Provide the [X, Y] coordinate of the cell's center where the given text is located.  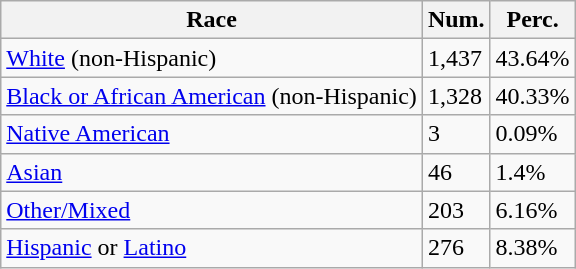
46 [456, 172]
White (non-Hispanic) [212, 58]
6.16% [532, 210]
276 [456, 248]
1.4% [532, 172]
40.33% [532, 96]
Native American [212, 134]
Hispanic or Latino [212, 248]
Black or African American (non-Hispanic) [212, 96]
1,328 [456, 96]
Other/Mixed [212, 210]
43.64% [532, 58]
Race [212, 20]
0.09% [532, 134]
Num. [456, 20]
8.38% [532, 248]
3 [456, 134]
1,437 [456, 58]
Perc. [532, 20]
203 [456, 210]
Asian [212, 172]
